Locate the cell with the specified text and output its [X, Y] center coordinate. 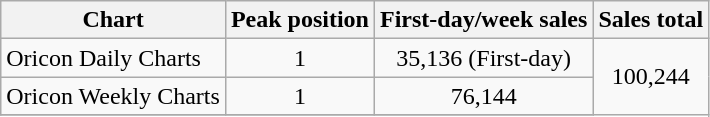
35,136 (First-day) [483, 58]
Oricon Daily Charts [114, 58]
Chart [114, 20]
First-day/week sales [483, 20]
Peak position [300, 20]
Sales total [651, 20]
76,144 [483, 96]
Oricon Weekly Charts [114, 96]
100,244 [651, 77]
